Output the [X, Y] coordinate of the center of the cell containing the given text.  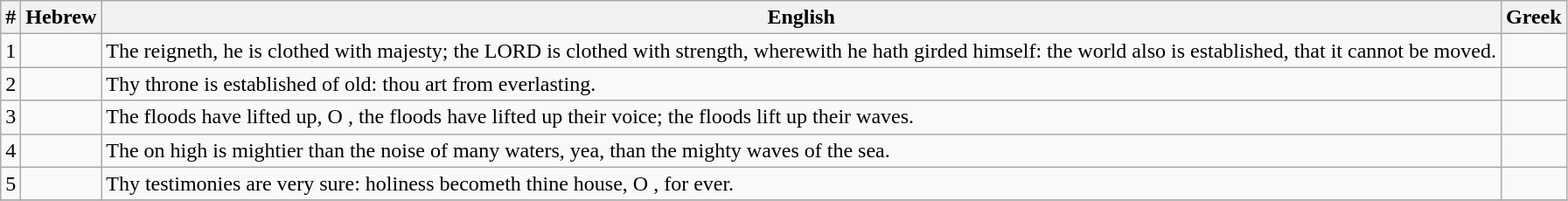
Greek [1534, 17]
Hebrew [61, 17]
Thy testimonies are very sure: holiness becometh thine house, O , for ever. [801, 184]
3 [10, 117]
1 [10, 51]
2 [10, 84]
English [801, 17]
5 [10, 184]
The floods have lifted up, O , the floods have lifted up their voice; the floods lift up their waves. [801, 117]
# [10, 17]
The on high is mightier than the noise of many waters, yea, than the mighty waves of the sea. [801, 150]
4 [10, 150]
Thy throne is established of old: thou art from everlasting. [801, 84]
